For the text-containing cell, return its midpoint in (X, Y) coordinate format. 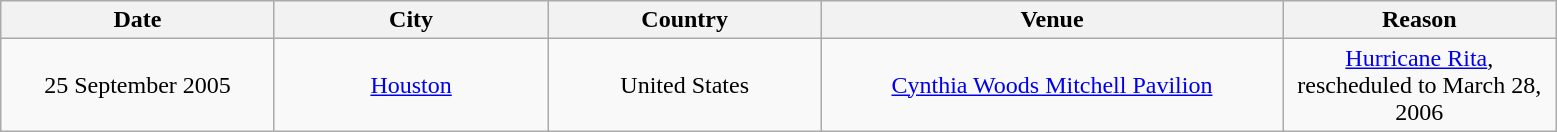
Reason (1419, 20)
Cynthia Woods Mitchell Pavilion (1052, 85)
Venue (1052, 20)
Houston (411, 85)
United States (685, 85)
Date (138, 20)
Country (685, 20)
City (411, 20)
25 September 2005 (138, 85)
Hurricane Rita, rescheduled to March 28, 2006 (1419, 85)
